Determine the [X, Y] coordinate at the center of the cell enclosing the given text.  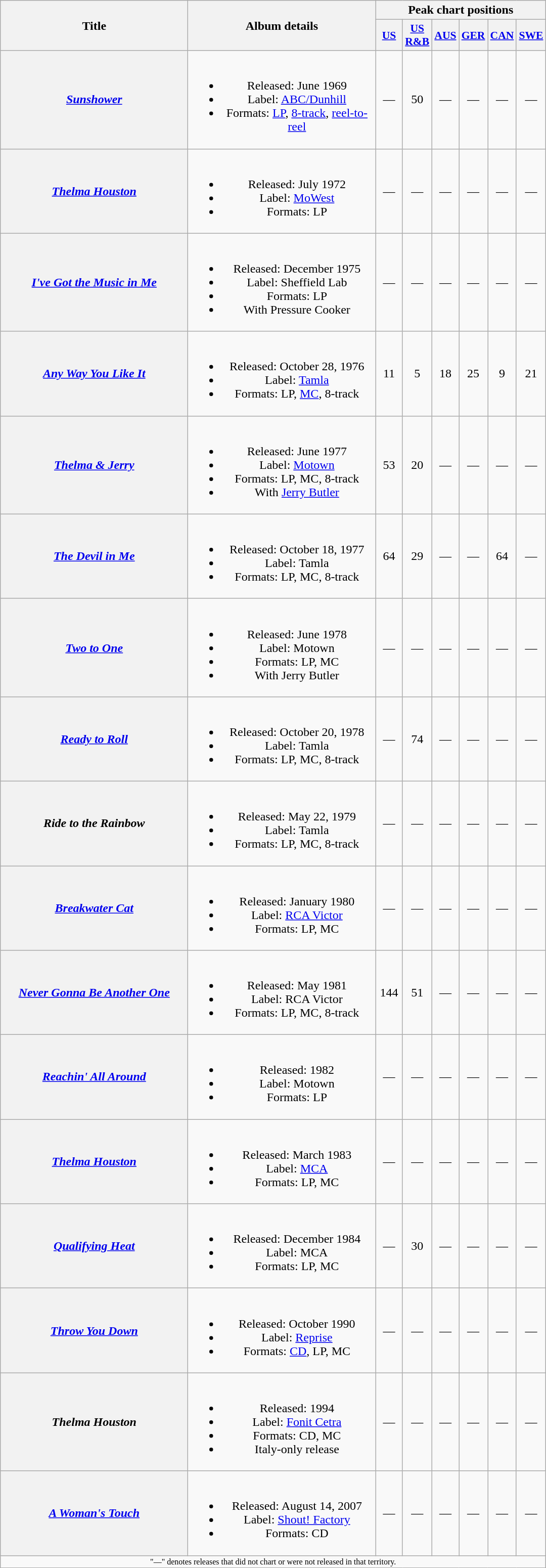
Released: 1994Label: Fonit CetraFormats: CD, MCItaly-only release [282, 1422]
20 [417, 465]
Released: 1982Label: MotownFormats: LP [282, 1077]
GER [473, 35]
11 [389, 373]
Released: August 14, 2007Label: Shout! FactoryFormats: CD [282, 1513]
CAN [503, 35]
5 [417, 373]
Released: October 1990Label: RepriseFormats: CD, LP, MC [282, 1330]
30 [417, 1246]
21 [531, 373]
The Devil in Me [94, 556]
18 [445, 373]
Qualifying Heat [94, 1246]
Throw You Down [94, 1330]
Released: October 18, 1977Label: TamlaFormats: LP, MC, 8-track [282, 556]
Never Gonna Be Another One [94, 992]
US [389, 35]
51 [417, 992]
Released: December 1975Label: Sheffield LabFormats: LPWith Pressure Cooker [282, 282]
Released: June 1978Label: MotownFormats: LP, MCWith Jerry Butler [282, 647]
Released: July 1972Label: MoWestFormats: LP [282, 191]
Two to One [94, 647]
Title [94, 25]
Ready to Roll [94, 738]
Released: January 1980Label: RCA VictorFormats: LP, MC [282, 908]
25 [473, 373]
Released: May 22, 1979Label: TamlaFormats: LP, MC, 8-track [282, 823]
Reachin' All Around [94, 1077]
50 [417, 100]
Released: March 1983Label: MCAFormats: LP, MC [282, 1161]
I've Got the Music in Me [94, 282]
SWE [531, 35]
144 [389, 992]
Any Way You Like It [94, 373]
US R&B [417, 35]
9 [503, 373]
Released: October 28, 1976Label: TamlaFormats: LP, MC, 8-track [282, 373]
Released: October 20, 1978Label: TamlaFormats: LP, MC, 8-track [282, 738]
AUS [445, 35]
Peak chart positions [461, 10]
Released: June 1977Label: MotownFormats: LP, MC, 8-trackWith Jerry Butler [282, 465]
29 [417, 556]
53 [389, 465]
Breakwater Cat [94, 908]
A Woman's Touch [94, 1513]
"—" denotes releases that did not chart or were not released in that territory. [273, 1561]
Thelma & Jerry [94, 465]
Released: June 1969Label: ABC/DunhillFormats: LP, 8-track, reel-to-reel [282, 100]
74 [417, 738]
Album details [282, 25]
Sunshower [94, 100]
Ride to the Rainbow [94, 823]
Released: December 1984Label: MCAFormats: LP, MC [282, 1246]
Released: May 1981Label: RCA VictorFormats: LP, MC, 8-track [282, 992]
